For the text-containing cell, return its midpoint in (X, Y) coordinate format. 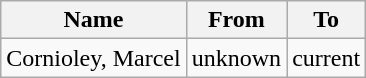
current (326, 58)
unknown (236, 58)
Name (94, 20)
To (326, 20)
From (236, 20)
Cornioley, Marcel (94, 58)
